Return (x, y) of the center of cell containing provided text 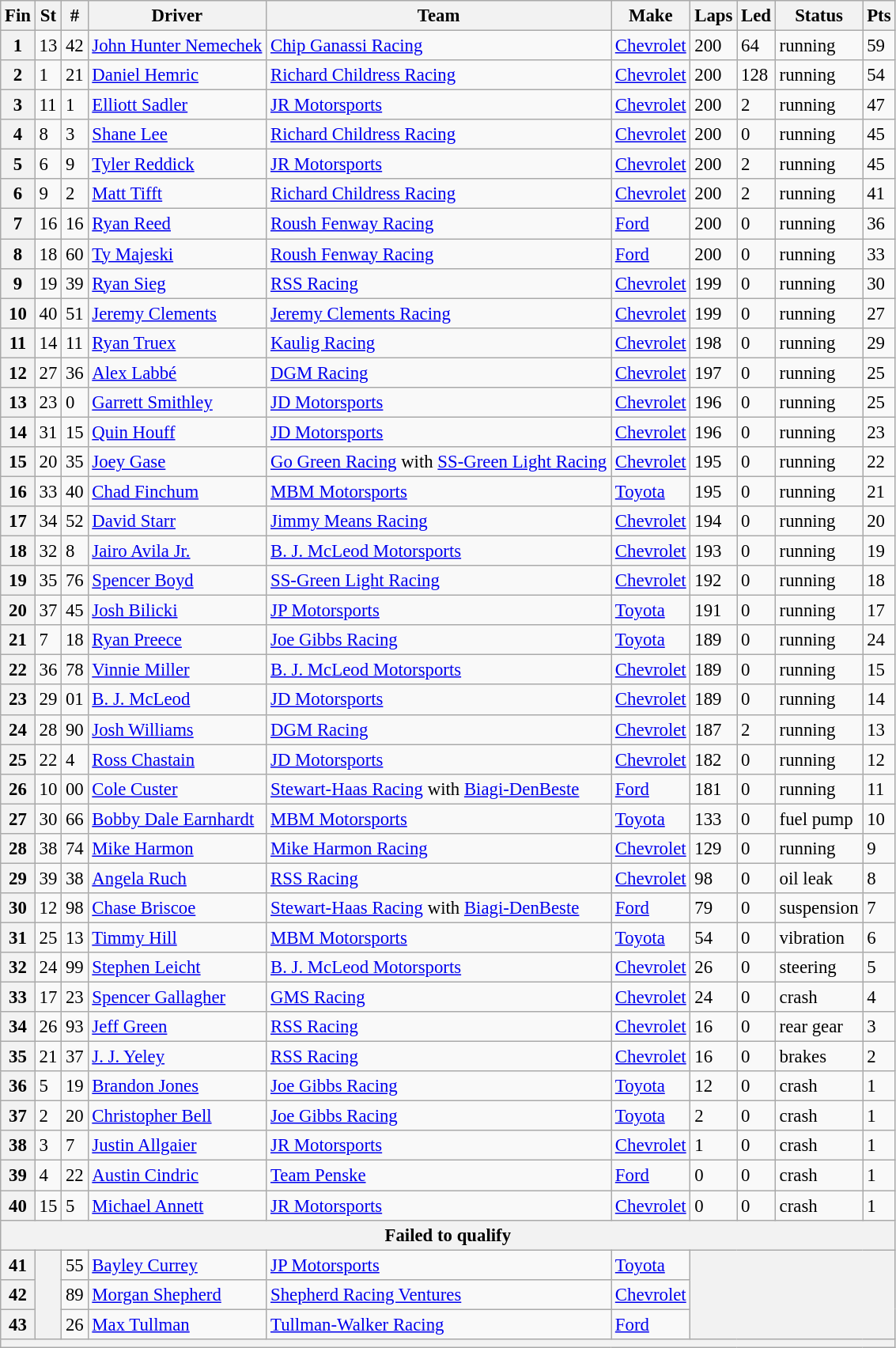
Vinnie Miller (177, 670)
Jairo Avila Jr. (177, 551)
Jeremy Clements Racing (439, 313)
Jeremy Clements (177, 313)
SS-Green Light Racing (439, 581)
Cole Custer (177, 789)
Tyler Reddick (177, 165)
60 (74, 254)
Josh Williams (177, 729)
Spencer Boyd (177, 581)
59 (879, 46)
Jimmy Means Racing (439, 521)
Bobby Dale Earnhardt (177, 819)
Laps (713, 16)
B. J. McLeod (177, 700)
John Hunter Nemechek (177, 46)
Led (756, 16)
oil leak (819, 878)
J. J. Yeley (177, 1057)
Justin Allgaier (177, 1146)
74 (74, 849)
76 (74, 581)
Kaulig Racing (439, 343)
Alex Labbé (177, 373)
Ryan Reed (177, 224)
Spencer Gallagher (177, 998)
St (47, 16)
Stephen Leicht (177, 967)
David Starr (177, 521)
191 (713, 611)
00 (74, 789)
78 (74, 670)
Make (651, 16)
90 (74, 729)
Bayley Currey (177, 1265)
133 (713, 819)
192 (713, 581)
64 (756, 46)
Josh Bilicki (177, 611)
Quin Houff (177, 432)
suspension (819, 908)
Michael Annett (177, 1206)
66 (74, 819)
Joey Gase (177, 462)
Mike Harmon (177, 849)
Garrett Smithley (177, 403)
Team Penske (439, 1176)
Tullman-Walker Racing (439, 1324)
182 (713, 759)
187 (713, 729)
01 (74, 700)
steering (819, 967)
55 (74, 1265)
Chad Finchum (177, 491)
Max Tullman (177, 1324)
Angela Ruch (177, 878)
51 (74, 313)
193 (713, 551)
GMS Racing (439, 998)
52 (74, 521)
128 (756, 75)
181 (713, 789)
99 (74, 967)
Jeff Green (177, 1027)
vibration (819, 937)
Go Green Racing with SS-Green Light Racing (439, 462)
Mike Harmon Racing (439, 849)
198 (713, 343)
Chase Briscoe (177, 908)
197 (713, 373)
Ross Chastain (177, 759)
Shepherd Racing Ventures (439, 1294)
89 (74, 1294)
brakes (819, 1057)
Daniel Hemric (177, 75)
129 (713, 849)
Elliott Sadler (177, 105)
# (74, 16)
Ryan Sieg (177, 283)
79 (713, 908)
Brandon Jones (177, 1086)
Team (439, 16)
Ty Majeski (177, 254)
Christopher Bell (177, 1116)
Shane Lee (177, 134)
Driver (177, 16)
47 (879, 105)
Fin (18, 16)
Timmy Hill (177, 937)
Matt Tifft (177, 194)
43 (18, 1324)
rear gear (819, 1027)
Austin Cindric (177, 1176)
93 (74, 1027)
194 (713, 521)
Pts (879, 16)
Chip Ganassi Racing (439, 46)
Status (819, 16)
Morgan Shepherd (177, 1294)
Ryan Preece (177, 640)
fuel pump (819, 819)
Failed to qualify (448, 1235)
Ryan Truex (177, 343)
